Locate the cell with the specified text and output its (x, y) center coordinate. 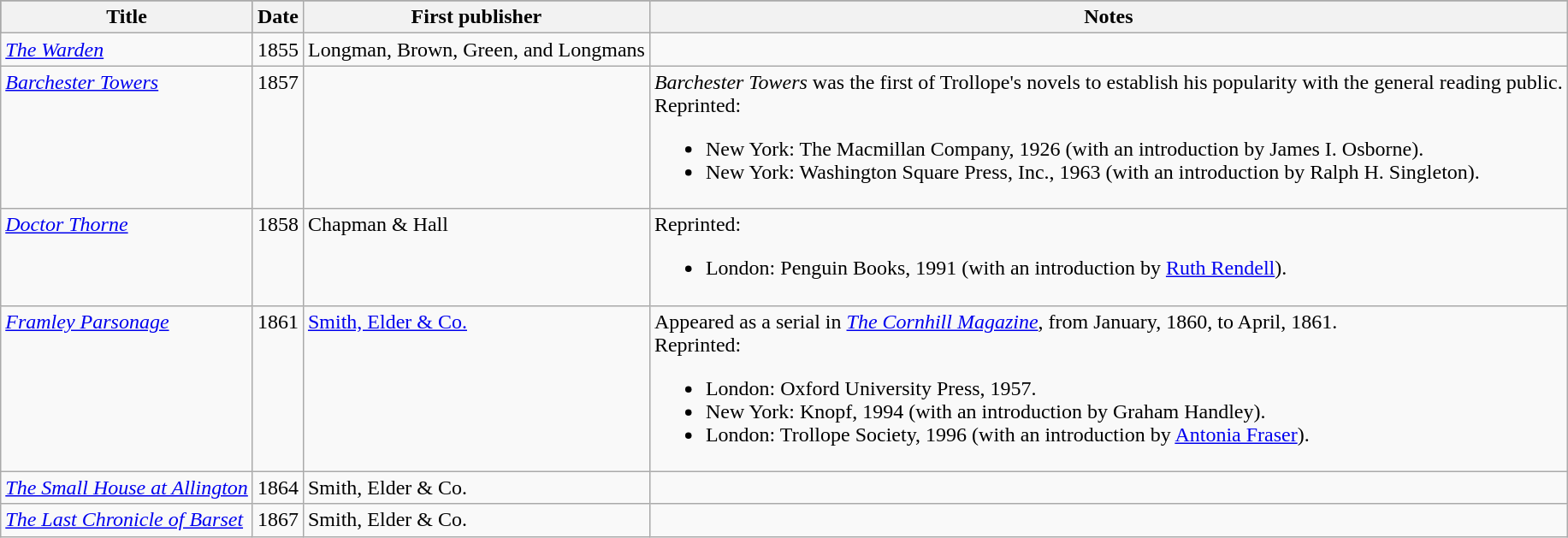
1857 (277, 137)
Chapman & Hall (476, 257)
First publisher (476, 17)
1858 (277, 257)
Doctor Thorne (127, 257)
Longman, Brown, Green, and Longmans (476, 50)
Barchester Towers (127, 137)
1864 (277, 488)
The Warden (127, 50)
1861 (277, 388)
Framley Parsonage (127, 388)
1855 (277, 50)
Title (127, 17)
1867 (277, 520)
Notes (1109, 17)
The Last Chronicle of Barset (127, 520)
Date (277, 17)
Reprinted:London: Penguin Books, 1991 (with an introduction by Ruth Rendell). (1109, 257)
The Small House at Allington (127, 488)
